Capture the cell that displays the provided text and extract its (X, Y) central coordinate. 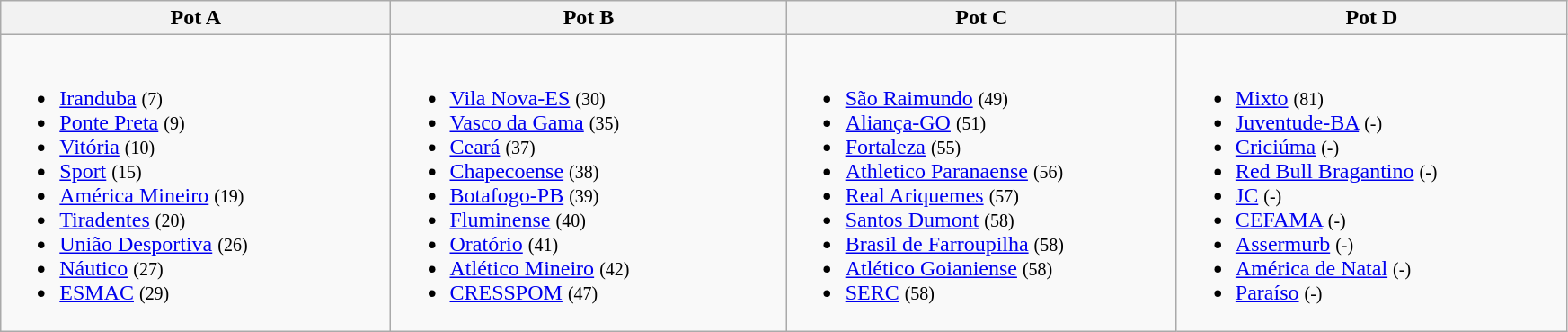
Pot C (981, 18)
Pot B (589, 18)
Iranduba (7) Ponte Preta (9) Vitória (10) Sport (15) América Mineiro (19) Tiradentes (20) União Desportiva (26) Náutico (27) ESMAC (29) (196, 184)
Mixto (81) Juventude-BA (-) Criciúma (-) Red Bull Bragantino (-) JC (-) CEFAMA (-) Assermurb (-) América de Natal (-) Paraíso (-) (1371, 184)
Pot A (196, 18)
Pot D (1371, 18)
Vila Nova-ES (30) Vasco da Gama (35) Ceará (37) Chapecoense (38) Botafogo-PB (39) Fluminense (40) Oratório (41) Atlético Mineiro (42) CRESSPOM (47) (589, 184)
